Locate the cell with the specified text and output its [x, y] center coordinate. 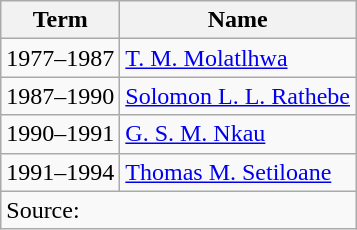
Thomas M. Setiloane [238, 172]
1977–1987 [60, 58]
G. S. M. Nkau [238, 134]
1990–1991 [60, 134]
Name [238, 20]
1991–1994 [60, 172]
Source: [178, 210]
T. M. Molatlhwa [238, 58]
1987–1990 [60, 96]
Solomon L. L. Rathebe [238, 96]
Term [60, 20]
